Extract the (X, Y) coordinate from the center of the cell holding the provided text.  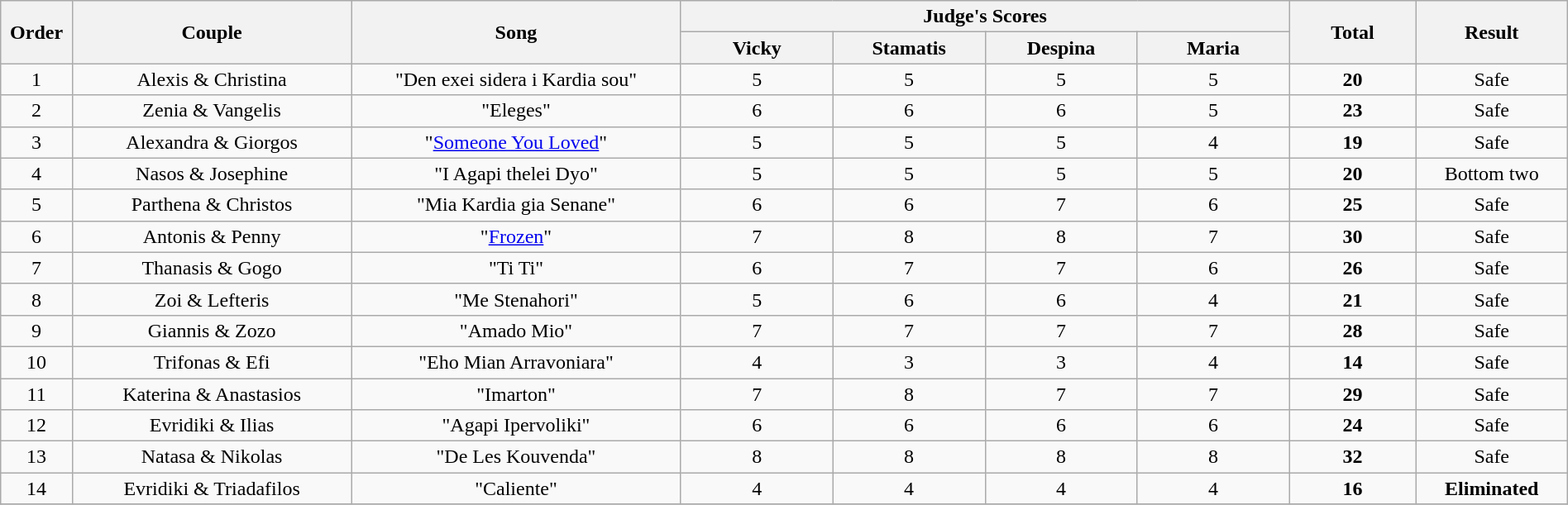
13 (36, 457)
"Den exei sidera i Kardia sou" (516, 79)
Thanasis & Gogo (212, 268)
16 (1353, 488)
"Eho Mian Arravoniara" (516, 362)
"Ti Ti" (516, 268)
28 (1353, 331)
25 (1353, 205)
Nasos & Josephine (212, 174)
Stamatis (909, 48)
"Mia Kardia gia Senane" (516, 205)
Song (516, 32)
"Frozen" (516, 236)
Alexandra & Giorgos (212, 142)
23 (1353, 111)
12 (36, 426)
"Eleges" (516, 111)
10 (36, 362)
32 (1353, 457)
24 (1353, 426)
Giannis & Zozo (212, 331)
Zoi & Lefteris (212, 299)
Alexis & Christina (212, 79)
Total (1353, 32)
Despina (1061, 48)
30 (1353, 236)
Evridiki & Triadafilos (212, 488)
9 (36, 331)
Natasa & Nikolas (212, 457)
"I Agapi thelei Dyo" (516, 174)
"Me Stenahori" (516, 299)
Katerina & Anastasios (212, 394)
Couple (212, 32)
Zenia & Vangelis (212, 111)
2 (36, 111)
1 (36, 79)
29 (1353, 394)
Trifonas & Efi (212, 362)
Vicky (757, 48)
Order (36, 32)
Evridiki & Ilias (212, 426)
Bottom two (1492, 174)
19 (1353, 142)
11 (36, 394)
"Amado Mio" (516, 331)
21 (1353, 299)
Result (1492, 32)
"De Les Kouvenda" (516, 457)
"Imarton" (516, 394)
Parthena & Christos (212, 205)
26 (1353, 268)
"Caliente" (516, 488)
Maria (1213, 48)
"Agapi Ipervoliki" (516, 426)
Antonis & Penny (212, 236)
"Someone You Loved" (516, 142)
Judge's Scores (985, 17)
Eliminated (1492, 488)
